Extract the (x, y) coordinate from the center of the cell holding the provided text.  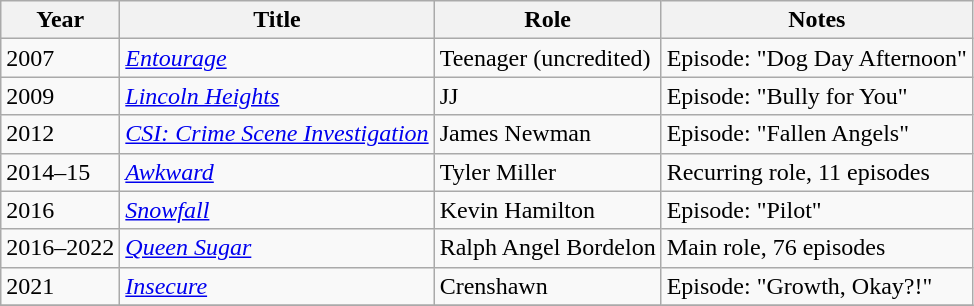
Entourage (277, 58)
Snowfall (277, 210)
Tyler Miller (548, 172)
Role (548, 20)
2016 (60, 210)
2016–2022 (60, 248)
Episode: "Bully for You" (816, 96)
Kevin Hamilton (548, 210)
Lincoln Heights (277, 96)
2014–15 (60, 172)
Episode: "Fallen Angels" (816, 134)
2009 (60, 96)
Episode: "Growth, Okay?!" (816, 286)
Awkward (277, 172)
Title (277, 20)
CSI: Crime Scene Investigation (277, 134)
Queen Sugar (277, 248)
Episode: "Pilot" (816, 210)
2021 (60, 286)
James Newman (548, 134)
2012 (60, 134)
Insecure (277, 286)
Crenshawn (548, 286)
Main role, 76 episodes (816, 248)
Teenager (uncredited) (548, 58)
2007 (60, 58)
Notes (816, 20)
Ralph Angel Bordelon (548, 248)
Recurring role, 11 episodes (816, 172)
Episode: "Dog Day Afternoon" (816, 58)
JJ (548, 96)
Year (60, 20)
